Locate the cell with the specified text and output its (X, Y) center coordinate. 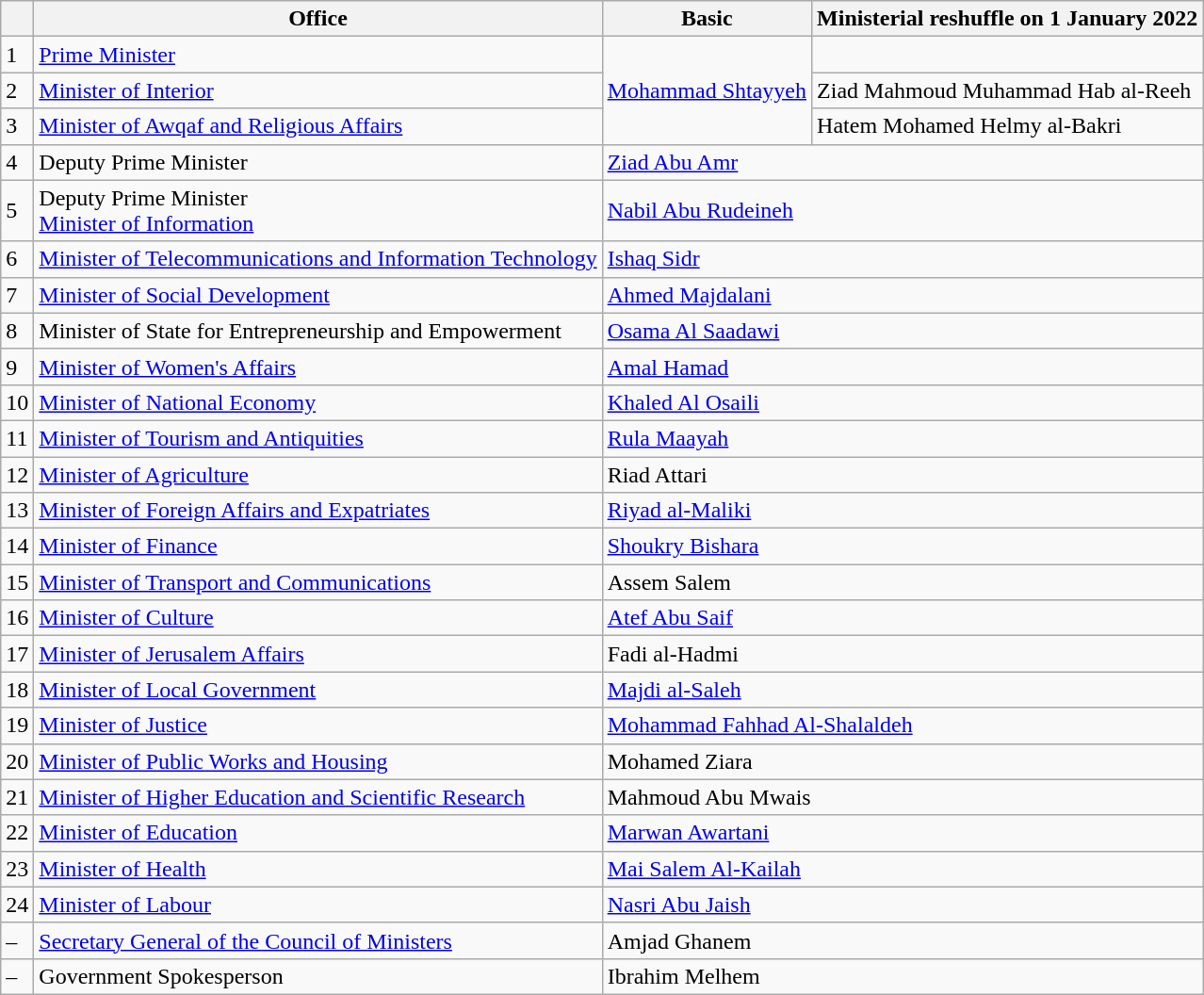
Mohamed Ziara (903, 761)
Minister of Health (318, 869)
Shoukry Bishara (903, 546)
7 (17, 295)
20 (17, 761)
3 (17, 126)
Hatem Mohamed Helmy al-Bakri (1008, 126)
13 (17, 511)
10 (17, 402)
Minister of Awqaf and Religious Affairs (318, 126)
17 (17, 654)
Minister of Higher Education and Scientific Research (318, 797)
Mahmoud Abu Mwais (903, 797)
Amal Hamad (903, 367)
9 (17, 367)
15 (17, 582)
Office (318, 19)
22 (17, 833)
Atef Abu Saif (903, 618)
Ministerial reshuffle on 1 January 2022 (1008, 19)
Khaled Al Osaili (903, 402)
18 (17, 690)
Ziad Mahmoud Muhammad Hab al-Reeh (1008, 90)
Minister of Telecommunications and Information Technology (318, 259)
12 (17, 474)
4 (17, 162)
Minister of Social Development (318, 295)
Minister of Interior (318, 90)
Minister of Justice (318, 726)
Minister of Public Works and Housing (318, 761)
Minister of National Economy (318, 402)
Minister of Women's Affairs (318, 367)
Rula Maayah (903, 438)
Minister of Jerusalem Affairs (318, 654)
Minister of Labour (318, 905)
2 (17, 90)
Nasri Abu Jaish (903, 905)
Osama Al Saadawi (903, 331)
16 (17, 618)
Fadi al-Hadmi (903, 654)
Minister of Transport and Communications (318, 582)
Marwan Awartani (903, 833)
14 (17, 546)
Minister of Tourism and Antiquities (318, 438)
Minister of State for Entrepreneurship and Empowerment (318, 331)
Minister of Finance (318, 546)
21 (17, 797)
Assem Salem (903, 582)
Deputy Prime MinisterMinister of Information (318, 211)
Prime Minister (318, 55)
Mai Salem Al-Kailah (903, 869)
Minister of Culture (318, 618)
Ishaq Sidr (903, 259)
Nabil Abu Rudeineh (903, 211)
Minister of Agriculture (318, 474)
Secretary General of the Council of Ministers (318, 940)
5 (17, 211)
Minister of Local Government (318, 690)
6 (17, 259)
Minister of Foreign Affairs and Expatriates (318, 511)
Basic (707, 19)
Riad Attari (903, 474)
11 (17, 438)
Mohammad Shtayyeh (707, 90)
Majdi al-Saleh (903, 690)
19 (17, 726)
8 (17, 331)
Ibrahim Melhem (903, 976)
Ahmed Majdalani (903, 295)
24 (17, 905)
Amjad Ghanem (903, 940)
23 (17, 869)
Deputy Prime Minister (318, 162)
Government Spokesperson (318, 976)
Ziad Abu Amr (903, 162)
Mohammad Fahhad Al-Shalaldeh (903, 726)
Riyad al-Maliki (903, 511)
1 (17, 55)
Minister of Education (318, 833)
